Locate the cell with the specified text and output its [X, Y] center coordinate. 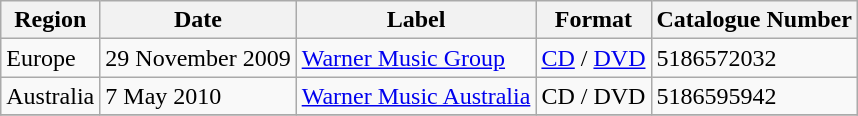
29 November 2009 [198, 58]
Label [416, 20]
Date [198, 20]
5186572032 [754, 58]
Europe [50, 58]
Warner Music Group [416, 58]
Catalogue Number [754, 20]
7 May 2010 [198, 96]
5186595942 [754, 96]
Format [594, 20]
Region [50, 20]
Warner Music Australia [416, 96]
Australia [50, 96]
